Locate the cell with the specified text and output its [x, y] center coordinate. 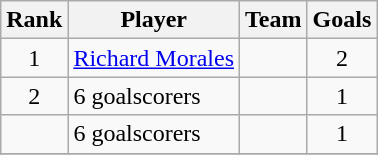
Team [274, 20]
Player [154, 20]
Goals [342, 20]
Richard Morales [154, 58]
Rank [34, 20]
